Detect which cell encompasses the target text, then output its [X, Y] center coordinate. 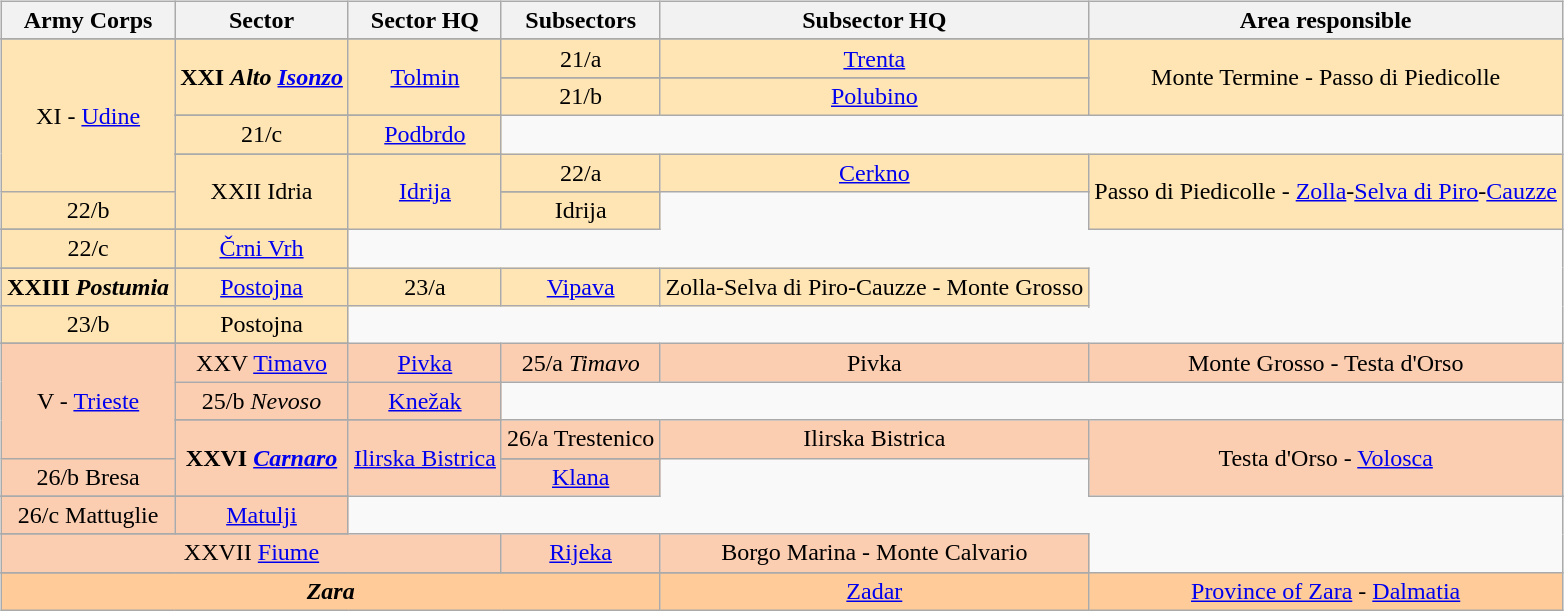
Črni Vrh [262, 249]
26/c Mattuglie [88, 515]
XXVI Carnaro [262, 458]
Area responsible [1326, 20]
Sector [262, 20]
22/a [580, 173]
Province of Zara - Dalmatia [1326, 591]
Trenta [874, 58]
25/a Timavo [580, 363]
25/b Nevoso [262, 401]
Zolla-Selva di Piro-Cauzze - Monte Grosso [874, 287]
Rijeka [580, 553]
XXIII Postumia [88, 287]
Matulji [262, 515]
Monte Grosso - Testa d'Orso [1326, 363]
Testa d'Orso - Volosca [1326, 458]
Knežak [424, 401]
Sector HQ [424, 20]
Subsectors [580, 20]
V - Trieste [88, 401]
XXVII Fiume [252, 553]
Army Corps [88, 20]
Passo di Piedicolle - Zolla-Selva di Piro-Cauzze [1326, 192]
23/b [88, 325]
Klana [580, 477]
Zara [331, 591]
Cerkno [874, 173]
XXV Timavo [262, 363]
Monte Termine - Passo di Piedicolle [1326, 77]
26/a Trestenico [580, 439]
Subsector HQ [874, 20]
22/b [88, 211]
Vipava [580, 287]
XI - Udine [88, 115]
XXII Idria [262, 192]
Tolmin [424, 77]
Borgo Marina - Monte Calvario [874, 553]
Zadar [874, 591]
XXI Alto Isonzo [262, 77]
26/b Bresa [88, 477]
Podbrdo [424, 134]
Polubino [874, 96]
23/a [424, 287]
21/b [580, 96]
21/a [580, 58]
22/c [88, 249]
21/c [262, 134]
